Pinpoint the cell where the given text exists, returning its [x, y] midpoint coordinate. 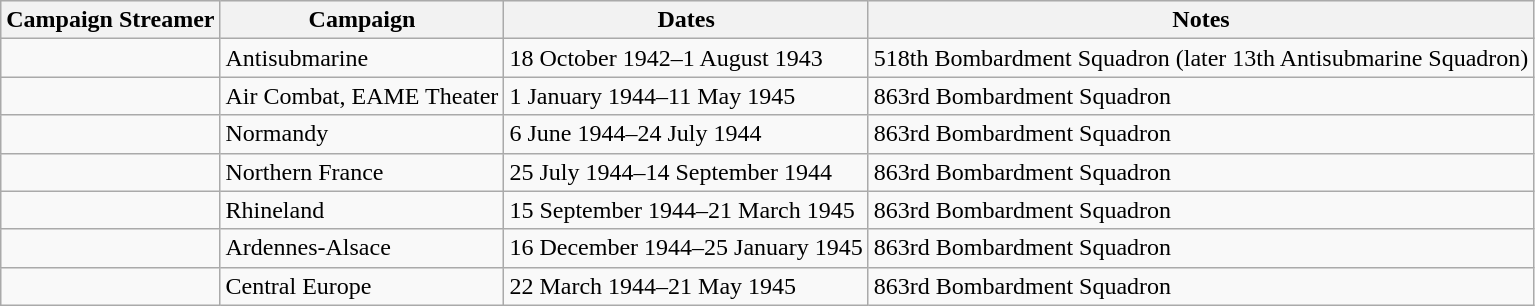
18 October 1942–1 August 1943 [686, 58]
Campaign [362, 20]
Normandy [362, 134]
15 September 1944–21 March 1945 [686, 210]
22 March 1944–21 May 1945 [686, 286]
Northern France [362, 172]
Notes [1201, 20]
Dates [686, 20]
16 December 1944–25 January 1945 [686, 248]
6 June 1944–24 July 1944 [686, 134]
25 July 1944–14 September 1944 [686, 172]
Central Europe [362, 286]
Campaign Streamer [110, 20]
1 January 1944–11 May 1945 [686, 96]
518th Bombardment Squadron (later 13th Antisubmarine Squadron) [1201, 58]
Rhineland [362, 210]
Ardennes-Alsace [362, 248]
Air Combat, EAME Theater [362, 96]
Antisubmarine [362, 58]
